Provide the (X, Y) coordinate of the cell's center where the given text is located.  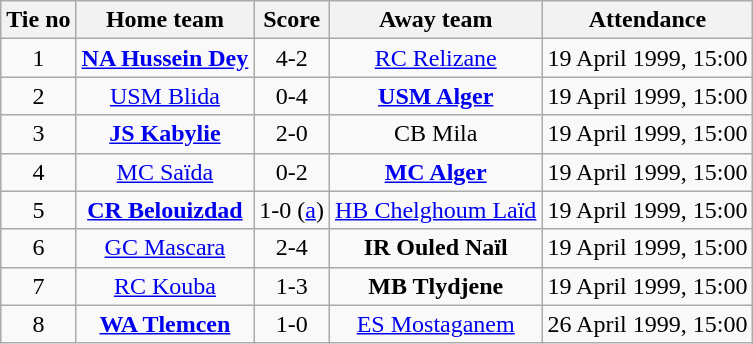
0-2 (292, 172)
2-0 (292, 134)
6 (38, 248)
USM Blida (165, 96)
MC Alger (436, 172)
1 (38, 58)
CB Mila (436, 134)
HB Chelghoum Laïd (436, 210)
ES Mostaganem (436, 324)
0-4 (292, 96)
1-3 (292, 286)
3 (38, 134)
Score (292, 20)
7 (38, 286)
GC Mascara (165, 248)
4-2 (292, 58)
RC Kouba (165, 286)
RC Relizane (436, 58)
MC Saïda (165, 172)
5 (38, 210)
CR Belouizdad (165, 210)
JS Kabylie (165, 134)
2-4 (292, 248)
MB Tlydjene (436, 286)
USM Alger (436, 96)
Away team (436, 20)
4 (38, 172)
NA Hussein Dey (165, 58)
IR Ouled Naïl (436, 248)
Tie no (38, 20)
1-0 (292, 324)
8 (38, 324)
2 (38, 96)
Attendance (648, 20)
1-0 (a) (292, 210)
Home team (165, 20)
26 April 1999, 15:00 (648, 324)
WA Tlemcen (165, 324)
